Return (X, Y) of the center of cell containing provided text 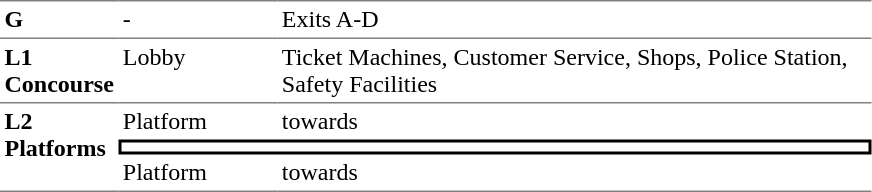
- (198, 19)
G (59, 19)
Exits A-D (574, 19)
L1Concourse (59, 71)
L2Platforms (59, 148)
Ticket Machines, Customer Service, Shops, Police Station, Safety Facilities (574, 71)
Lobby (198, 71)
